Search for the cell housing the specified text and yield its [X, Y] center coordinate. 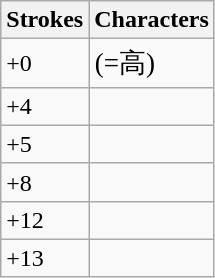
+13 [45, 258]
+5 [45, 144]
+0 [45, 63]
Strokes [45, 20]
+4 [45, 106]
(=高) [152, 63]
+12 [45, 220]
Characters [152, 20]
+8 [45, 182]
